Capture the cell that displays the provided text and extract its (X, Y) central coordinate. 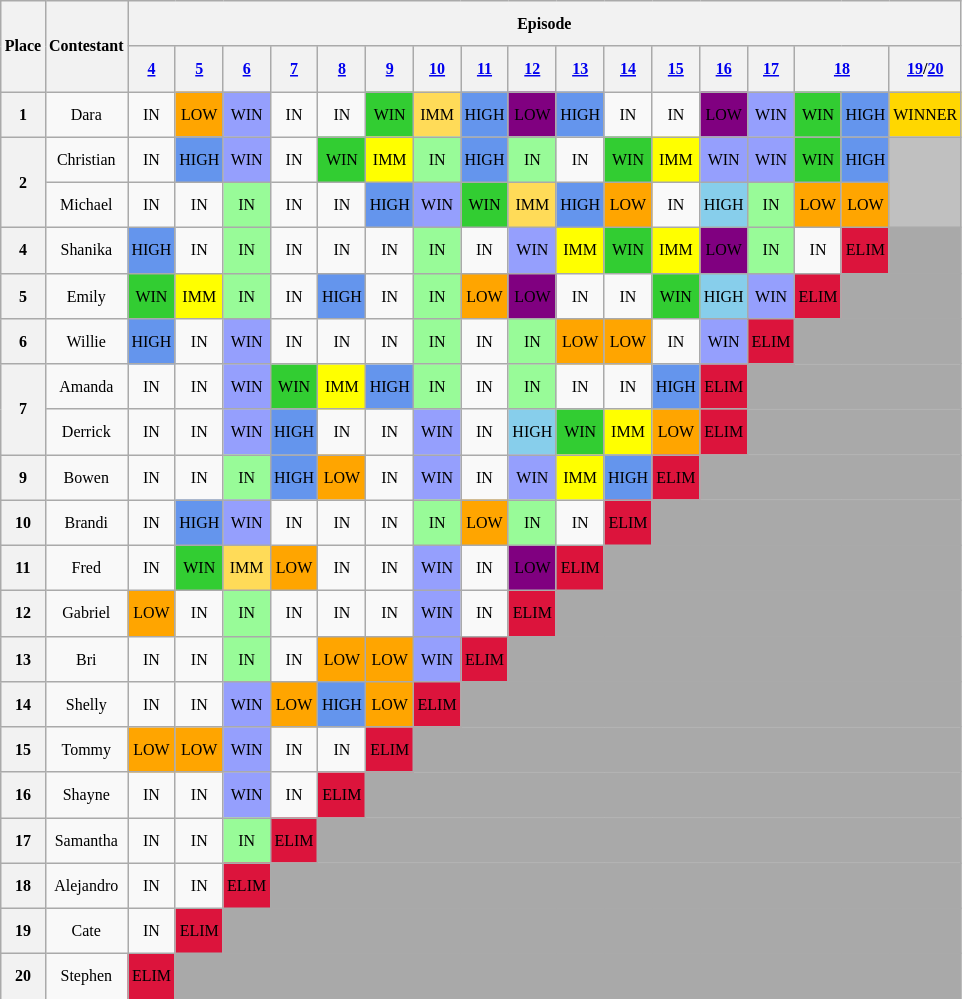
Stephen (86, 976)
Christian (86, 160)
Michael (86, 204)
Samantha (86, 840)
19/20 (925, 68)
Contestant (86, 46)
Dara (86, 114)
Gabriel (86, 612)
Bri (86, 658)
Willie (86, 340)
WINNER (925, 114)
Episode (545, 22)
Shelly (86, 704)
2 (23, 182)
8 (342, 68)
Derrick (86, 432)
Place (23, 46)
Amanda (86, 386)
Tommy (86, 748)
Emily (86, 296)
Alejandro (86, 886)
Bowen (86, 476)
20 (23, 976)
Shanika (86, 250)
1 (23, 114)
Brandi (86, 522)
19 (23, 930)
Shayne (86, 794)
Cate (86, 930)
Fred (86, 568)
